Identify which cell holds the provided text, then report its (x, y) central coordinate. 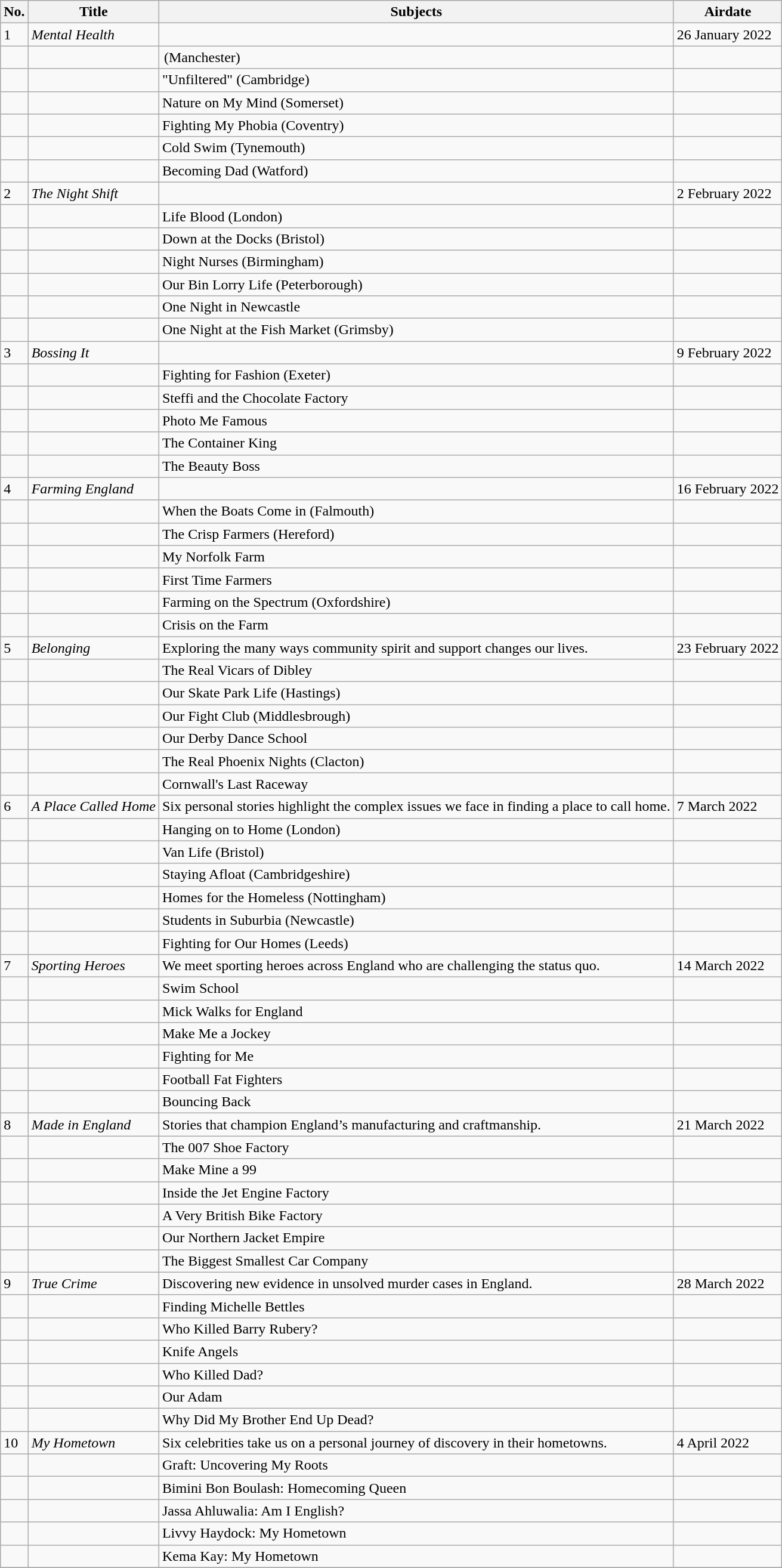
Made in England (93, 1125)
Who Killed Barry Rubery? (416, 1329)
6 (14, 807)
We meet sporting heroes across England who are challenging the status quo. (416, 965)
Kema Kay: My Hometown (416, 1556)
Finding Michelle Bettles (416, 1306)
Our Skate Park Life (Hastings) (416, 693)
26 January 2022 (728, 35)
The Real Vicars of Dibley (416, 671)
Livvy Haydock: My Hometown (416, 1533)
21 March 2022 (728, 1125)
Stories that champion England’s manufacturing and craftmanship. (416, 1125)
Farming England (93, 489)
Title (93, 12)
Why Did My Brother End Up Dead? (416, 1420)
3 (14, 353)
No. (14, 12)
Our Derby Dance School (416, 739)
1 (14, 35)
The 007 Shoe Factory (416, 1147)
Football Fat Fighters (416, 1079)
Swim School (416, 988)
Airdate (728, 12)
Jassa Ahluwalia: Am I English? (416, 1511)
A Place Called Home (93, 807)
The Crisp Farmers (Hereford) (416, 534)
Six personal stories highlight the complex issues we face in finding a place to call home. (416, 807)
Students in Suburbia (Newcastle) (416, 920)
Fighting for Fashion (Exeter) (416, 375)
The Night Shift (93, 193)
28 March 2022 (728, 1283)
My Norfolk Farm (416, 557)
2 February 2022 (728, 193)
7 (14, 965)
Steffi and the Chocolate Factory (416, 398)
Cornwall's Last Raceway (416, 784)
Nature on My Mind (Somerset) (416, 103)
"Unfiltered" (Cambridge) (416, 80)
Cold Swim (Tynemouth) (416, 148)
The Biggest Smallest Car Company (416, 1261)
Our Adam (416, 1397)
Crisis on the Farm (416, 625)
Hanging on to Home (London) (416, 829)
My Hometown (93, 1443)
A Very British Bike Factory (416, 1215)
The Container King (416, 443)
The Real Phoenix Nights (Clacton) (416, 761)
9 February 2022 (728, 353)
(Manchester) (416, 57)
Photo Me Famous (416, 421)
Fighting for Our Homes (Leeds) (416, 943)
Belonging (93, 647)
Our Northern Jacket Empire (416, 1238)
Bimini Bon Boulash: Homecoming Queen (416, 1488)
4 (14, 489)
Graft: Uncovering My Roots (416, 1465)
Down at the Docks (Bristol) (416, 239)
When the Boats Come in (Falmouth) (416, 511)
Becoming Dad (Watford) (416, 171)
14 March 2022 (728, 965)
Fighting for Me (416, 1057)
Make Mine a 99 (416, 1170)
Knife Angels (416, 1351)
Mental Health (93, 35)
Van Life (Bristol) (416, 852)
7 March 2022 (728, 807)
Sporting Heroes (93, 965)
Farming on the Spectrum (Oxfordshire) (416, 602)
8 (14, 1125)
Mick Walks for England (416, 1011)
5 (14, 647)
Homes for the Homeless (Nottingham) (416, 897)
Bouncing Back (416, 1102)
Subjects (416, 12)
9 (14, 1283)
First Time Farmers (416, 579)
Make Me a Jockey (416, 1034)
Discovering new evidence in unsolved murder cases in England. (416, 1283)
23 February 2022 (728, 647)
Exploring the many ways community spirit and support changes our lives. (416, 647)
Life Blood (London) (416, 216)
Who Killed Dad? (416, 1374)
True Crime (93, 1283)
Inside the Jet Engine Factory (416, 1193)
One Night in Newcastle (416, 307)
Bossing It (93, 353)
4 April 2022 (728, 1443)
The Beauty Boss (416, 466)
Fighting My Phobia (Coventry) (416, 125)
Night Nurses (Birmingham) (416, 261)
One Night at the Fish Market (Grimsby) (416, 330)
Our Fight Club (Middlesbrough) (416, 716)
Six celebrities take us on a personal journey of discovery in their hometowns. (416, 1443)
16 February 2022 (728, 489)
2 (14, 193)
10 (14, 1443)
Staying Afloat (Cambridgeshire) (416, 875)
Our Bin Lorry Life (Peterborough) (416, 285)
